For the text-containing cell, return its midpoint in [X, Y] coordinate format. 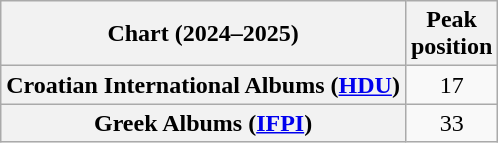
33 [451, 123]
Peakposition [451, 34]
Greek Albums (IFPI) [204, 123]
17 [451, 85]
Croatian International Albums (HDU) [204, 85]
Chart (2024–2025) [204, 34]
